Identify which cell holds the provided text, then report its [x, y] central coordinate. 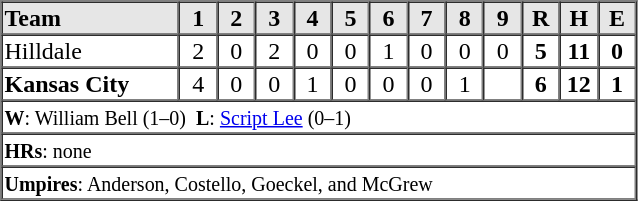
H [579, 18]
W: William Bell (1–0) L: Script Lee (0–1) [319, 116]
Hilldale [91, 50]
HRs: none [319, 150]
Umpires: Anderson, Costello, Goeckel, and McGrew [319, 182]
9 [503, 18]
12 [579, 84]
7 [427, 18]
8 [465, 18]
Kansas City [91, 84]
3 [274, 18]
Team [91, 18]
11 [579, 50]
R [541, 18]
E [617, 18]
